Capture the cell that displays the provided text and extract its (x, y) central coordinate. 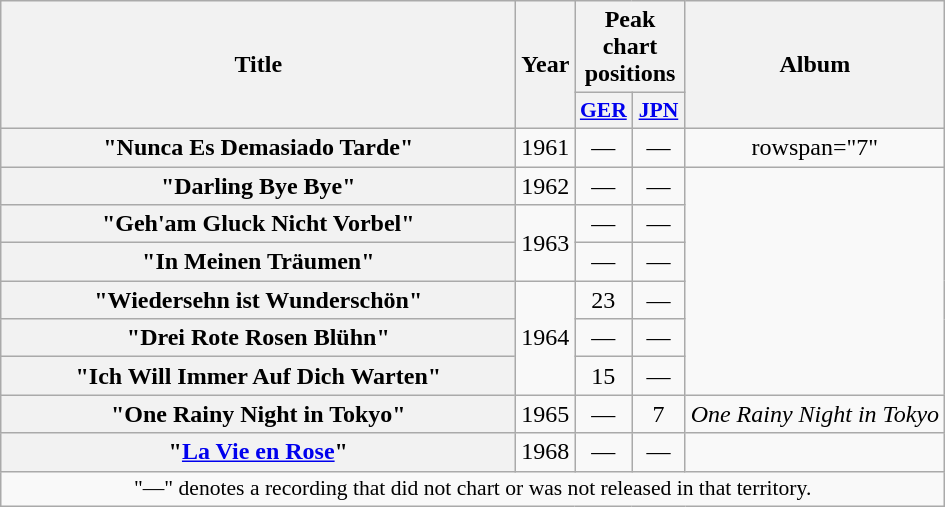
"Darling Bye Bye" (258, 185)
"Nunca Es Demasiado Tarde" (258, 147)
"Drei Rote Rosen Blühn" (258, 338)
Year (546, 65)
Album (815, 65)
"In Meinen Träumen" (258, 262)
Peak chartpositions (630, 47)
"Ich Will Immer Auf Dich Warten" (258, 376)
"La Vie en Rose" (258, 452)
7 (658, 414)
"Wiedersehn ist Wunderschön" (258, 300)
15 (604, 376)
GER (604, 111)
JPN (658, 111)
23 (604, 300)
1968 (546, 452)
1965 (546, 414)
1964 (546, 338)
1963 (546, 243)
Title (258, 65)
rowspan="7" (815, 147)
"Geh'am Gluck Nicht Vorbel" (258, 224)
"—" denotes a recording that did not chart or was not released in that territory. (473, 489)
1961 (546, 147)
1962 (546, 185)
"One Rainy Night in Tokyo" (258, 414)
One Rainy Night in Tokyo (815, 414)
